Detect which cell encompasses the target text, then output its (X, Y) center coordinate. 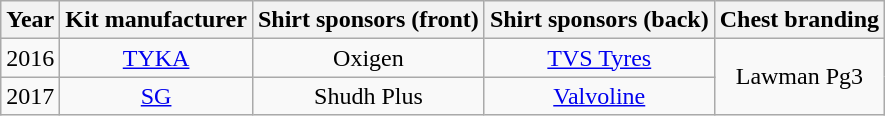
TVS Tyres (599, 58)
2016 (30, 58)
TYKA (156, 58)
Shirt sponsors (back) (599, 20)
Shudh Plus (368, 96)
Valvoline (599, 96)
Year (30, 20)
Kit manufacturer (156, 20)
2017 (30, 96)
Lawman Pg3 (799, 77)
Oxigen (368, 58)
Shirt sponsors (front) (368, 20)
SG (156, 96)
Chest branding (799, 20)
